Scan for the cell matching the given text and deliver its (X, Y) coordinate at center. 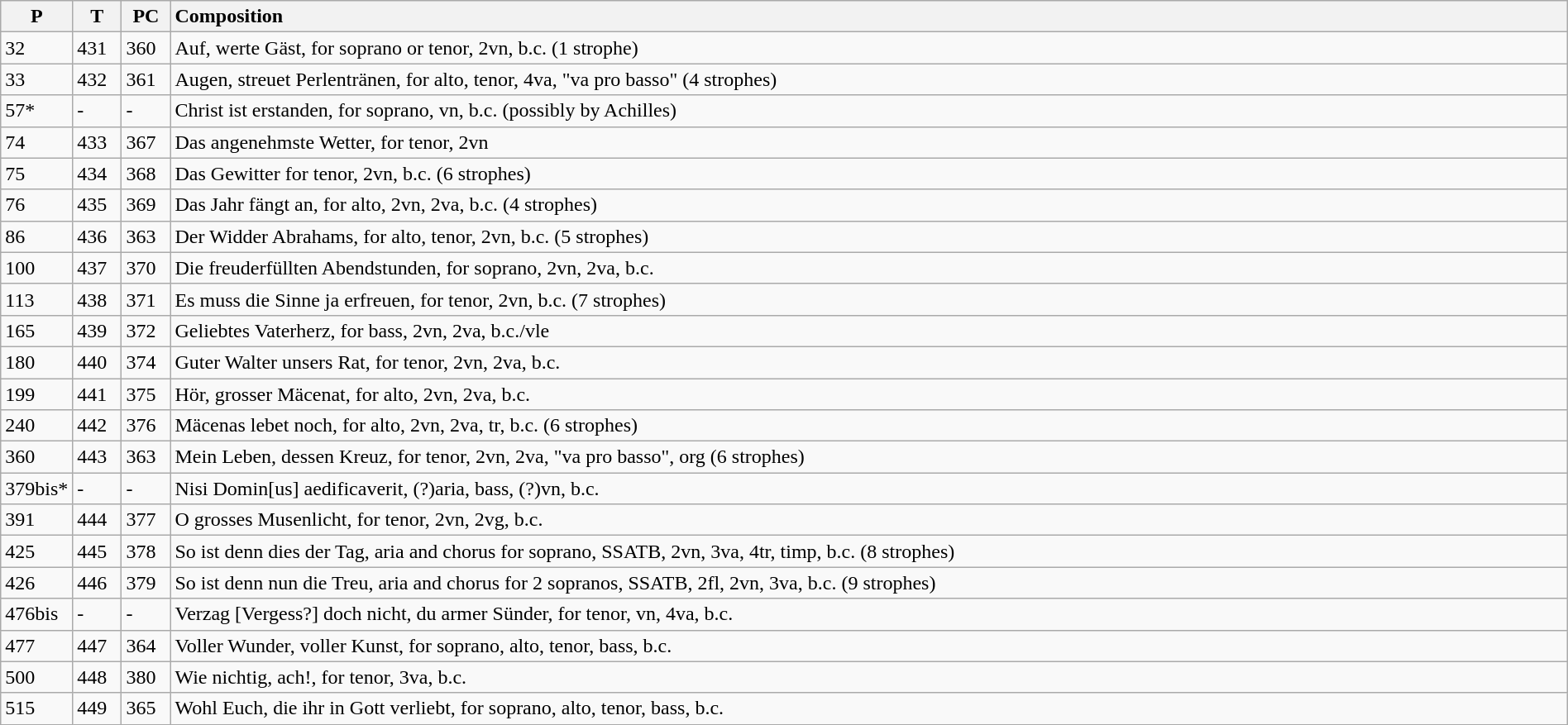
442 (98, 426)
449 (98, 708)
376 (146, 426)
Verzag [Vergess?] doch nicht, du armer Sünder, for tenor, vn, 4va, b.c. (868, 614)
Mäcenas lebet noch, for alto, 2vn, 2va, tr, b.c. (6 strophes) (868, 426)
Auf, werte Gäst, for soprano or tenor, 2vn, b.c. (1 strophe) (868, 48)
477 (36, 646)
438 (98, 299)
434 (98, 174)
515 (36, 708)
431 (98, 48)
377 (146, 520)
Das angenehmste Wetter, for tenor, 2vn (868, 142)
Wohl Euch, die ihr in Gott verliebt, for soprano, alto, tenor, bass, b.c. (868, 708)
379bis* (36, 489)
Das Gewitter for tenor, 2vn, b.c. (6 strophes) (868, 174)
437 (98, 268)
P (36, 17)
74 (36, 142)
425 (36, 551)
180 (36, 362)
75 (36, 174)
Geliebtes Vaterherz, for bass, 2vn, 2va, b.c./vle (868, 331)
Die freuderfüllten Abendstunden, for soprano, 2vn, 2va, b.c. (868, 268)
240 (36, 426)
76 (36, 205)
100 (36, 268)
369 (146, 205)
447 (98, 646)
439 (98, 331)
368 (146, 174)
435 (98, 205)
Voller Wunder, voller Kunst, for soprano, alto, tenor, bass, b.c. (868, 646)
Guter Walter unsers Rat, for tenor, 2vn, 2va, b.c. (868, 362)
374 (146, 362)
380 (146, 677)
Augen, streuet Perlentränen, for alto, tenor, 4va, "va pro basso" (4 strophes) (868, 79)
Composition (868, 17)
T (98, 17)
Hör, grosser Mäcenat, for alto, 2vn, 2va, b.c. (868, 394)
Der Widder Abrahams, for alto, tenor, 2vn, b.c. (5 strophes) (868, 236)
O grosses Musenlicht, for tenor, 2vn, 2vg, b.c. (868, 520)
379 (146, 583)
Nisi Domin[us] aedificaverit, (?)aria, bass, (?)vn, b.c. (868, 489)
378 (146, 551)
Wie nichtig, ach!, for tenor, 3va, b.c. (868, 677)
426 (36, 583)
375 (146, 394)
33 (36, 79)
448 (98, 677)
445 (98, 551)
361 (146, 79)
440 (98, 362)
57* (36, 111)
113 (36, 299)
391 (36, 520)
165 (36, 331)
PC (146, 17)
433 (98, 142)
Es muss die Sinne ja erfreuen, for tenor, 2vn, b.c. (7 strophes) (868, 299)
86 (36, 236)
372 (146, 331)
So ist denn dies der Tag, aria and chorus for soprano, SSATB, 2vn, 3va, 4tr, timp, b.c. (8 strophes) (868, 551)
444 (98, 520)
So ist denn nun die Treu, aria and chorus for 2 sopranos, SSATB, 2fl, 2vn, 3va, b.c. (9 strophes) (868, 583)
32 (36, 48)
476bis (36, 614)
500 (36, 677)
Das Jahr fängt an, for alto, 2vn, 2va, b.c. (4 strophes) (868, 205)
371 (146, 299)
443 (98, 457)
441 (98, 394)
199 (36, 394)
432 (98, 79)
Christ ist erstanden, for soprano, vn, b.c. (possibly by Achilles) (868, 111)
Mein Leben, dessen Kreuz, for tenor, 2vn, 2va, "va pro basso", org (6 strophes) (868, 457)
436 (98, 236)
446 (98, 583)
370 (146, 268)
365 (146, 708)
364 (146, 646)
367 (146, 142)
